For the text-containing cell, return its midpoint in [x, y] coordinate format. 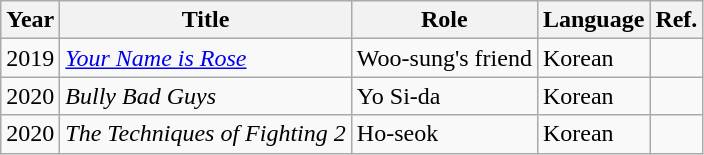
Year [30, 20]
Woo-sung's friend [444, 58]
Ref. [676, 20]
2019 [30, 58]
Bully Bad Guys [206, 96]
Yo Si-da [444, 96]
Role [444, 20]
Ho-seok [444, 134]
The Techniques of Fighting 2 [206, 134]
Language [593, 20]
Title [206, 20]
Your Name is Rose [206, 58]
